Return the (X, Y) coordinate for the center point of the cell that contains the specified text.  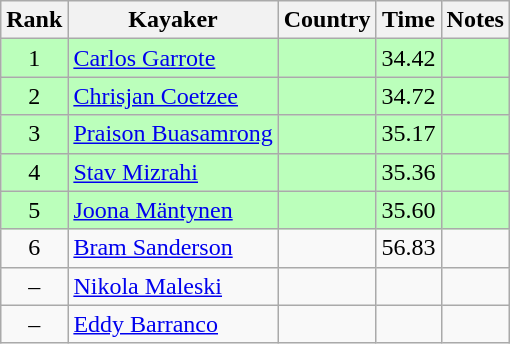
Time (408, 20)
35.36 (408, 172)
3 (34, 134)
1 (34, 58)
Rank (34, 20)
Stav Mizrahi (173, 172)
56.83 (408, 248)
34.42 (408, 58)
Bram Sanderson (173, 248)
5 (34, 210)
Nikola Maleski (173, 286)
Joona Mäntynen (173, 210)
Carlos Garrote (173, 58)
6 (34, 248)
Country (327, 20)
Notes (475, 20)
Chrisjan Coetzee (173, 96)
35.17 (408, 134)
Kayaker (173, 20)
35.60 (408, 210)
34.72 (408, 96)
4 (34, 172)
Eddy Barranco (173, 324)
Praison Buasamrong (173, 134)
2 (34, 96)
